Capture the cell that displays the provided text and extract its [X, Y] central coordinate. 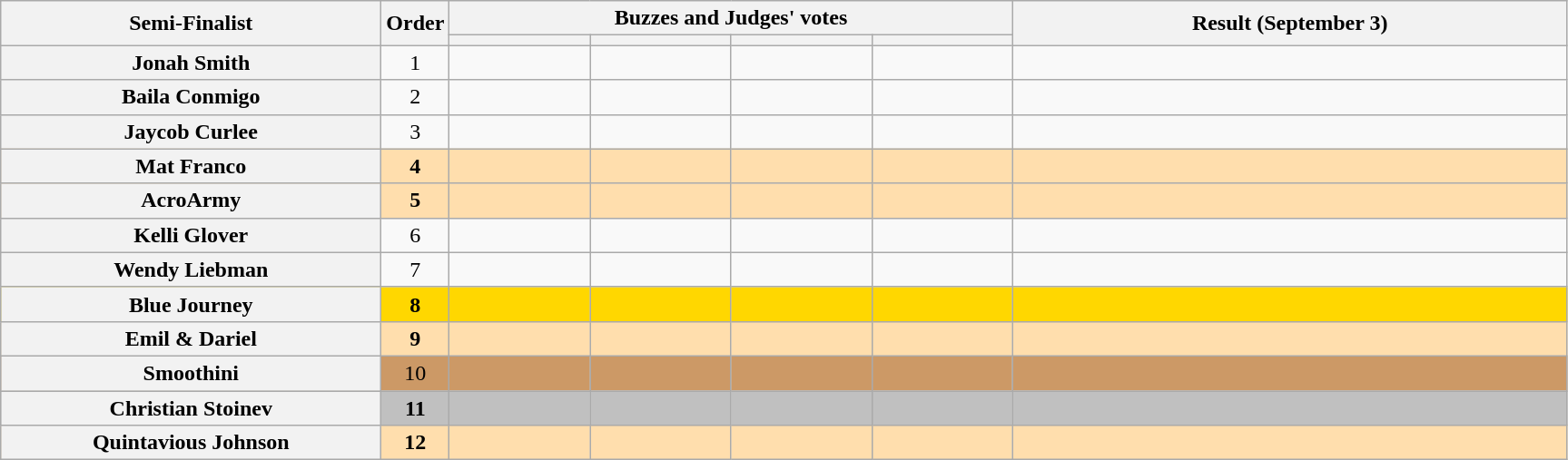
Buzzes and Judges' votes [731, 18]
Christian Stoinev [191, 407]
2 [416, 97]
6 [416, 235]
Emil & Dariel [191, 338]
5 [416, 201]
Jaycob Curlee [191, 132]
Semi-Finalist [191, 24]
Quintavious Johnson [191, 443]
Kelli Glover [191, 235]
Wendy Liebman [191, 269]
3 [416, 132]
7 [416, 269]
12 [416, 443]
Mat Franco [191, 166]
9 [416, 338]
11 [416, 407]
4 [416, 166]
1 [416, 63]
Jonah Smith [191, 63]
Baila Conmigo [191, 97]
AcroArmy [191, 201]
10 [416, 373]
Order [416, 24]
8 [416, 304]
Blue Journey [191, 304]
Smoothini [191, 373]
Result (September 3) [1289, 24]
